Detect which cell encompasses the target text, then output its [x, y] center coordinate. 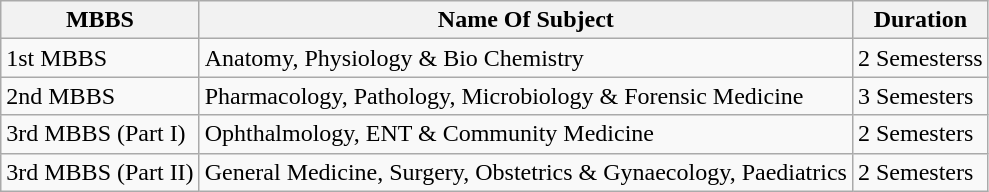
Name Of Subject [526, 20]
3 Semesters [920, 96]
1st MBBS [100, 58]
General Medicine, Surgery, Obstetrics & Gynaecology, Paediatrics [526, 172]
Duration [920, 20]
MBBS [100, 20]
2nd MBBS [100, 96]
Pharmacology, Pathology, Microbiology & Forensic Medicine [526, 96]
Ophthalmology, ENT & Community Medicine [526, 134]
3rd MBBS (Part II) [100, 172]
Anatomy, Physiology & Bio Chemistry [526, 58]
2 Semesterss [920, 58]
3rd MBBS (Part I) [100, 134]
